Pinpoint the cell where the given text exists, returning its (X, Y) midpoint coordinate. 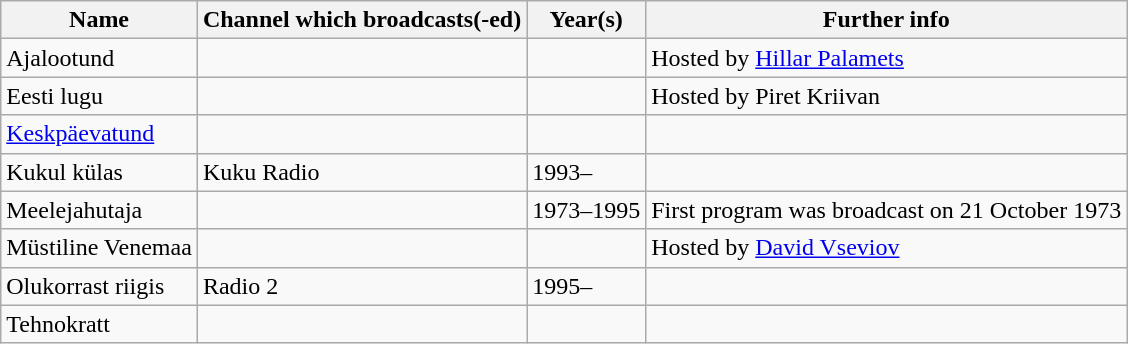
Channel which broadcasts(-ed) (362, 20)
Ajalootund (100, 58)
Name (100, 20)
Tehnokratt (100, 324)
1995– (586, 286)
1973–1995 (586, 210)
Eesti lugu (100, 96)
Hosted by David Vseviov (886, 248)
Further info (886, 20)
First program was broadcast on 21 October 1973 (886, 210)
Radio 2 (362, 286)
Hosted by Hillar Palamets (886, 58)
Müstiline Venemaa (100, 248)
Kukul külas (100, 172)
Keskpäevatund (100, 134)
Year(s) (586, 20)
Kuku Radio (362, 172)
1993– (586, 172)
Olukorrast riigis (100, 286)
Hosted by Piret Kriivan (886, 96)
Meelejahutaja (100, 210)
